Find where the given text appears and provide that cell's center as [X, Y] coordinate. 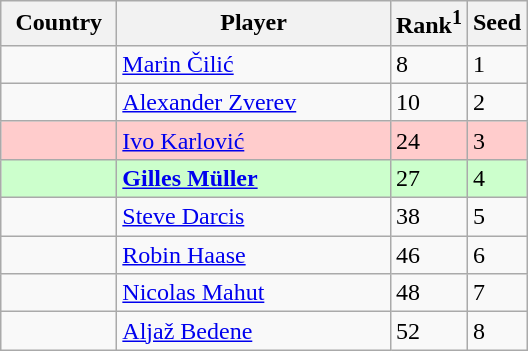
Alexander Zverev [254, 102]
Ivo Karlović [254, 140]
Country [59, 24]
Nicolas Mahut [254, 293]
1 [496, 64]
2 [496, 102]
4 [496, 178]
46 [428, 255]
7 [496, 293]
Marin Čilić [254, 64]
Steve Darcis [254, 217]
Seed [496, 24]
6 [496, 255]
24 [428, 140]
3 [496, 140]
10 [428, 102]
38 [428, 217]
Gilles Müller [254, 178]
Rank1 [428, 24]
Player [254, 24]
52 [428, 331]
48 [428, 293]
Robin Haase [254, 255]
Aljaž Bedene [254, 331]
27 [428, 178]
5 [496, 217]
